Scan for the cell matching the given text and deliver its [x, y] coordinate at center. 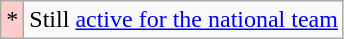
Still active for the national team [184, 20]
* [12, 20]
